Capture the cell that displays the provided text and extract its [x, y] central coordinate. 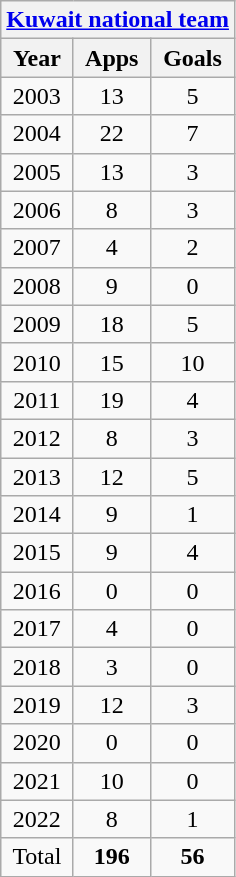
2007 [37, 248]
2009 [37, 324]
2022 [37, 819]
2016 [37, 591]
18 [112, 324]
7 [193, 134]
19 [112, 400]
2013 [37, 477]
Apps [112, 58]
2008 [37, 286]
2015 [37, 553]
2010 [37, 362]
2011 [37, 400]
2019 [37, 705]
Year [37, 58]
2014 [37, 515]
2021 [37, 781]
Total [37, 857]
2005 [37, 172]
Kuwait national team [118, 20]
22 [112, 134]
Goals [193, 58]
2006 [37, 210]
196 [112, 857]
2017 [37, 629]
2018 [37, 667]
2020 [37, 743]
2 [193, 248]
56 [193, 857]
2003 [37, 96]
15 [112, 362]
2004 [37, 134]
2012 [37, 438]
